Detect which cell encompasses the target text, then output its [X, Y] center coordinate. 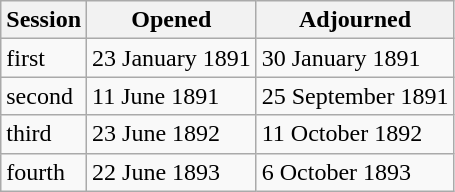
30 January 1891 [355, 58]
first [44, 58]
23 June 1892 [172, 134]
third [44, 134]
Session [44, 20]
11 June 1891 [172, 96]
fourth [44, 172]
6 October 1893 [355, 172]
Opened [172, 20]
25 September 1891 [355, 96]
second [44, 96]
11 October 1892 [355, 134]
22 June 1893 [172, 172]
Adjourned [355, 20]
23 January 1891 [172, 58]
